Output the (x, y) coordinate of the center of the cell containing the given text.  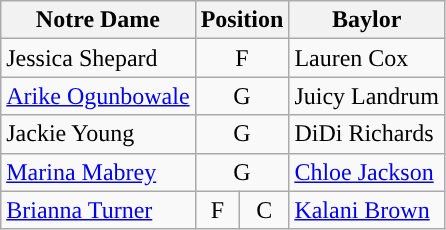
Brianna Turner (98, 210)
DiDi Richards (367, 134)
Lauren Cox (367, 58)
C (264, 210)
Marina Mabrey (98, 172)
Notre Dame (98, 20)
Position (242, 20)
Chloe Jackson (367, 172)
Jackie Young (98, 134)
Arike Ogunbowale (98, 96)
Juicy Landrum (367, 96)
Kalani Brown (367, 210)
Baylor (367, 20)
Jessica Shepard (98, 58)
